Determine the [x, y] coordinate at the center of the cell enclosing the given text.  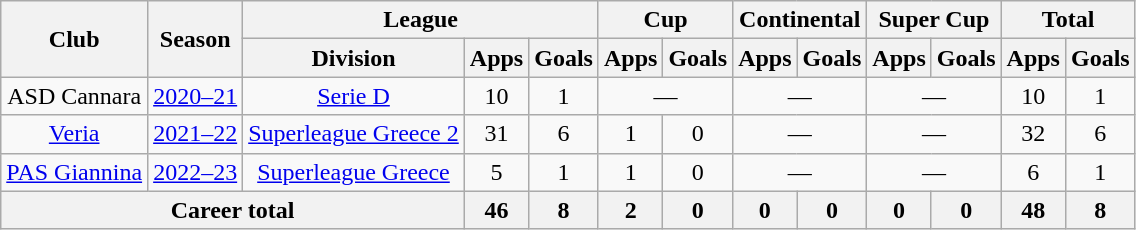
Season [196, 39]
5 [496, 172]
48 [1033, 210]
Veria [74, 134]
Continental [800, 20]
Career total [233, 210]
ASD Cannara [74, 96]
PAS Giannina [74, 172]
Club [74, 39]
2022–23 [196, 172]
Total [1068, 20]
2020–21 [196, 96]
32 [1033, 134]
Super Cup [934, 20]
Superleague Greece 2 [354, 134]
46 [496, 210]
2 [630, 210]
Superleague Greece [354, 172]
Division [354, 58]
Cup [665, 20]
2021–22 [196, 134]
League [421, 20]
Serie D [354, 96]
31 [496, 134]
